Detect which cell encompasses the target text, then output its (X, Y) center coordinate. 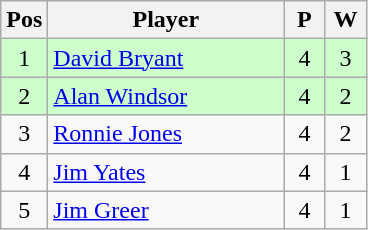
P (304, 20)
Player (166, 20)
Ronnie Jones (166, 134)
Jim Greer (166, 210)
David Bryant (166, 58)
Jim Yates (166, 172)
Alan Windsor (166, 96)
Pos (24, 20)
5 (24, 210)
W (346, 20)
